Output the (X, Y) coordinate of the center of the cell containing the given text.  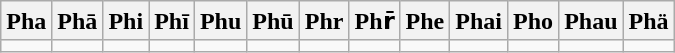
Phe (425, 21)
Phr (324, 21)
Phai (479, 21)
Phr̄ (374, 21)
Phä (648, 21)
Phī (172, 21)
Pho (534, 21)
Phū (273, 21)
Pha (26, 21)
Phi (126, 21)
Phau (591, 21)
Phā (78, 21)
Phu (220, 21)
